Return [x, y] of the center of cell containing provided text 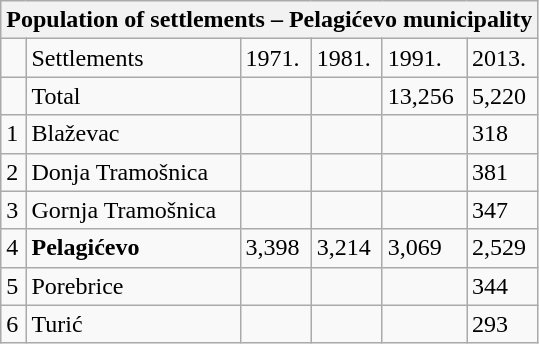
381 [502, 172]
5 [14, 286]
Total [133, 96]
4 [14, 248]
3,398 [276, 248]
Porebrice [133, 286]
Gornja Tramošnica [133, 210]
6 [14, 324]
Blaževac [133, 134]
3,214 [346, 248]
347 [502, 210]
318 [502, 134]
3 [14, 210]
1 [14, 134]
Pelagićevo [133, 248]
2 [14, 172]
2,529 [502, 248]
1971. [276, 58]
2013. [502, 58]
Turić [133, 324]
Donja Tramošnica [133, 172]
Settlements [133, 58]
Population of settlements – Pelagićevo municipality [270, 20]
5,220 [502, 96]
293 [502, 324]
1981. [346, 58]
344 [502, 286]
13,256 [424, 96]
3,069 [424, 248]
1991. [424, 58]
